Capture the cell that displays the provided text and extract its (x, y) central coordinate. 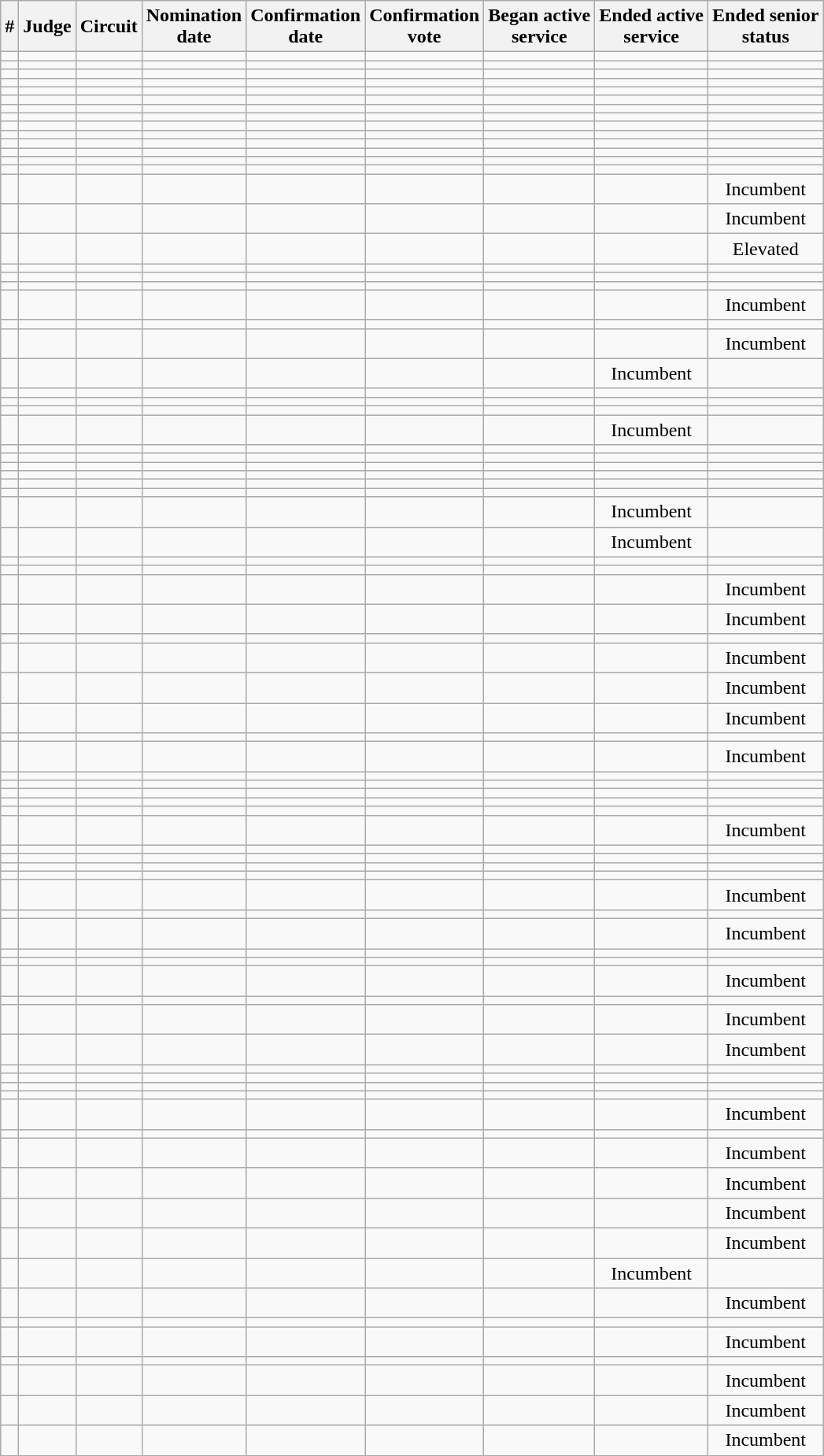
# (9, 27)
Confirmationvote (425, 27)
Nominationdate (194, 27)
Circuit (109, 27)
Confirmationdate (305, 27)
Elevated (766, 249)
Judge (47, 27)
Began activeservice (540, 27)
Ended seniorstatus (766, 27)
Ended activeservice (652, 27)
